Find where the given text appears and provide that cell's center as [X, Y] coordinate. 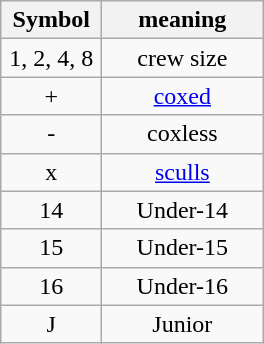
J [52, 324]
15 [52, 248]
sculls [182, 172]
coxed [182, 96]
crew size [182, 58]
Junior [182, 324]
coxless [182, 134]
16 [52, 286]
1, 2, 4, 8 [52, 58]
meaning [182, 20]
Symbol [52, 20]
x [52, 172]
- [52, 134]
14 [52, 210]
Under-15 [182, 248]
+ [52, 96]
Under-14 [182, 210]
Under-16 [182, 286]
